For the text-containing cell, return its midpoint in [x, y] coordinate format. 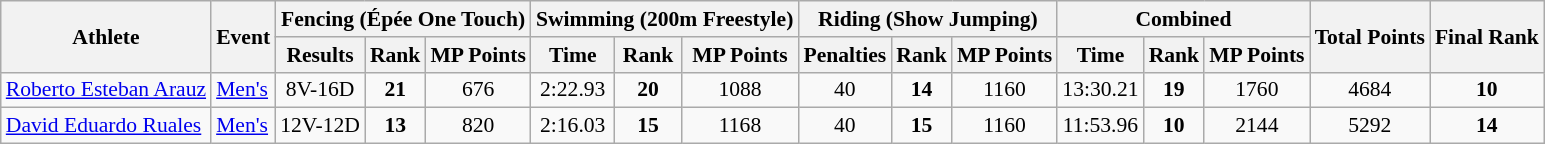
Swimming (200m Freestyle) [665, 19]
2:22.93 [573, 90]
676 [478, 90]
Event [243, 36]
11:53.96 [1100, 126]
4684 [1370, 90]
Total Points [1370, 36]
2:16.03 [573, 126]
Fencing (Épée One Touch) [403, 19]
Combined [1183, 19]
21 [396, 90]
820 [478, 126]
20 [648, 90]
1168 [740, 126]
8V-16D [320, 90]
5292 [1370, 126]
Roberto Esteban Arauz [106, 90]
13 [396, 126]
1760 [1256, 90]
Penalties [844, 55]
2144 [1256, 126]
12V-12D [320, 126]
19 [1174, 90]
Athlete [106, 36]
Riding (Show Jumping) [928, 19]
David Eduardo Ruales [106, 126]
1088 [740, 90]
Final Rank [1487, 36]
Results [320, 55]
13:30.21 [1100, 90]
